Provide the (x, y) coordinate of the cell's center where the given text is located.  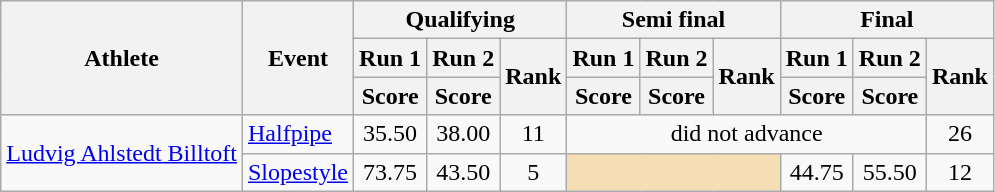
Qualifying (460, 20)
12 (960, 172)
Slopestyle (298, 172)
44.75 (816, 172)
55.50 (890, 172)
did not advance (747, 134)
Final (886, 20)
73.75 (390, 172)
Athlete (122, 58)
Semi final (674, 20)
Halfpipe (298, 134)
43.50 (464, 172)
5 (534, 172)
26 (960, 134)
Event (298, 58)
11 (534, 134)
38.00 (464, 134)
Ludvig Ahlstedt Billtoft (122, 153)
35.50 (390, 134)
